Detect which cell encompasses the target text, then output its [X, Y] center coordinate. 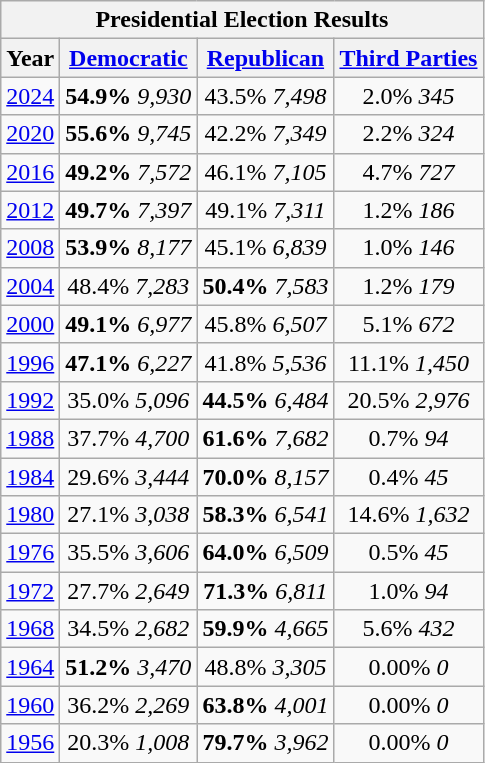
2004 [30, 286]
1.2% 179 [408, 286]
20.5% 2,976 [408, 400]
14.6% 1,632 [408, 515]
2020 [30, 134]
0.5% 45 [408, 553]
2024 [30, 96]
1968 [30, 629]
63.8% 4,001 [266, 705]
47.1% 6,227 [128, 362]
36.2% 2,269 [128, 705]
1996 [30, 362]
5.1% 672 [408, 324]
50.4% 7,583 [266, 286]
48.8% 3,305 [266, 667]
49.2% 7,572 [128, 172]
2008 [30, 248]
41.8% 5,536 [266, 362]
27.7% 2,649 [128, 591]
Third Parties [408, 58]
43.5% 7,498 [266, 96]
2016 [30, 172]
5.6% 432 [408, 629]
37.7% 4,700 [128, 438]
4.7% 727 [408, 172]
61.6% 7,682 [266, 438]
45.8% 6,507 [266, 324]
1964 [30, 667]
34.5% 2,682 [128, 629]
49.1% 6,977 [128, 324]
Presidential Election Results [242, 20]
44.5% 6,484 [266, 400]
35.5% 3,606 [128, 553]
49.7% 7,397 [128, 210]
64.0% 6,509 [266, 553]
54.9% 9,930 [128, 96]
59.9% 4,665 [266, 629]
0.7% 94 [408, 438]
58.3% 6,541 [266, 515]
1960 [30, 705]
2012 [30, 210]
20.3% 1,008 [128, 743]
1988 [30, 438]
27.1% 3,038 [128, 515]
55.6% 9,745 [128, 134]
1972 [30, 591]
1984 [30, 477]
2.0% 345 [408, 96]
46.1% 7,105 [266, 172]
2000 [30, 324]
1976 [30, 553]
1980 [30, 515]
51.2% 3,470 [128, 667]
Democratic [128, 58]
35.0% 5,096 [128, 400]
1956 [30, 743]
1992 [30, 400]
53.9% 8,177 [128, 248]
1.0% 94 [408, 591]
Year [30, 58]
71.3% 6,811 [266, 591]
42.2% 7,349 [266, 134]
79.7% 3,962 [266, 743]
29.6% 3,444 [128, 477]
49.1% 7,311 [266, 210]
2.2% 324 [408, 134]
1.0% 146 [408, 248]
Republican [266, 58]
11.1% 1,450 [408, 362]
0.4% 45 [408, 477]
70.0% 8,157 [266, 477]
45.1% 6,839 [266, 248]
1.2% 186 [408, 210]
48.4% 7,283 [128, 286]
